Output the (x, y) coordinate of the center of the cell containing the given text.  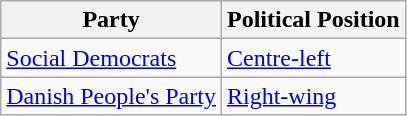
Right-wing (313, 96)
Danish People's Party (112, 96)
Centre-left (313, 58)
Political Position (313, 20)
Party (112, 20)
Social Democrats (112, 58)
